Determine the (x, y) coordinate at the center of the cell enclosing the given text.  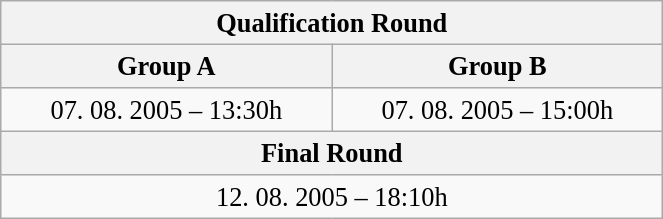
12. 08. 2005 – 18:10h (332, 197)
07. 08. 2005 – 13:30h (166, 109)
Group B (498, 66)
Group A (166, 66)
07. 08. 2005 – 15:00h (498, 109)
Qualification Round (332, 22)
Final Round (332, 153)
